Identify which cell holds the provided text, then report its (X, Y) central coordinate. 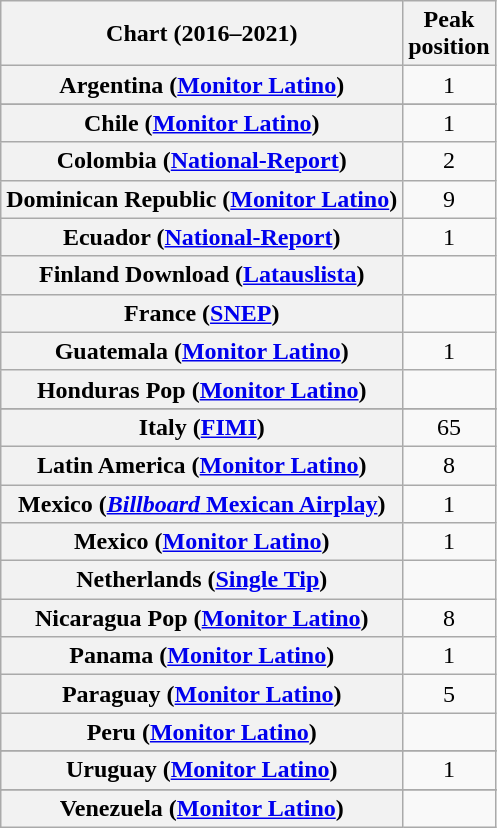
2 (449, 161)
Ecuador (National-Report) (202, 237)
France (SNEP) (202, 313)
Guatemala (Monitor Latino) (202, 351)
Chile (Monitor Latino) (202, 123)
Netherlands (Single Tip) (202, 580)
Chart (2016–2021) (202, 34)
Honduras Pop (Monitor Latino) (202, 389)
Uruguay (Monitor Latino) (202, 770)
Finland Download (Latauslista) (202, 275)
Dominican Republic (Monitor Latino) (202, 199)
Italy (FIMI) (202, 427)
Colombia (National-Report) (202, 161)
Peru (Monitor Latino) (202, 732)
Venezuela (Monitor Latino) (202, 808)
Mexico (Billboard Mexican Airplay) (202, 503)
Panama (Monitor Latino) (202, 656)
Argentina (Monitor Latino) (202, 85)
Peakposition (449, 34)
Paraguay (Monitor Latino) (202, 694)
Latin America (Monitor Latino) (202, 465)
Nicaragua Pop (Monitor Latino) (202, 618)
65 (449, 427)
Mexico (Monitor Latino) (202, 542)
5 (449, 694)
9 (449, 199)
